Determine the [x, y] coordinate at the center of the cell enclosing the given text.  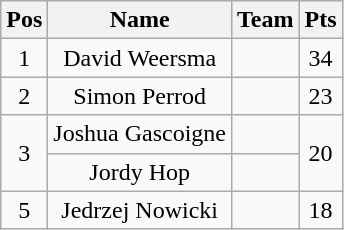
Simon Perrod [140, 96]
18 [320, 210]
Jedrzej Nowicki [140, 210]
23 [320, 96]
Pts [320, 20]
1 [24, 58]
5 [24, 210]
Name [140, 20]
34 [320, 58]
David Weersma [140, 58]
3 [24, 153]
Team [266, 20]
Joshua Gascoigne [140, 134]
20 [320, 153]
2 [24, 96]
Pos [24, 20]
Jordy Hop [140, 172]
